Capture the cell that displays the provided text and extract its (x, y) central coordinate. 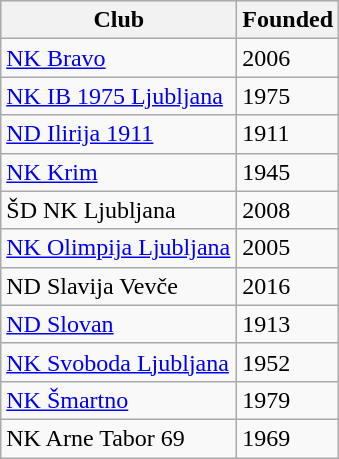
NK Bravo (119, 58)
ŠD NK Ljubljana (119, 210)
Founded (288, 20)
2008 (288, 210)
1911 (288, 134)
ND Slovan (119, 324)
ND Slavija Vevče (119, 286)
ND Ilirija 1911 (119, 134)
NK IB 1975 Ljubljana (119, 96)
1952 (288, 362)
1969 (288, 438)
NK Šmartno (119, 400)
NK Arne Tabor 69 (119, 438)
1913 (288, 324)
2016 (288, 286)
1979 (288, 400)
2005 (288, 248)
1975 (288, 96)
2006 (288, 58)
NK Svoboda Ljubljana (119, 362)
1945 (288, 172)
Club (119, 20)
NK Olimpija Ljubljana (119, 248)
NK Krim (119, 172)
